Provide the [X, Y] coordinate of the cell's center where the given text is located.  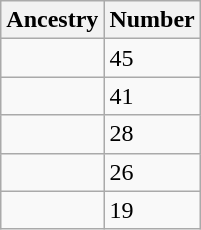
19 [152, 210]
28 [152, 134]
26 [152, 172]
41 [152, 96]
45 [152, 58]
Number [152, 20]
Ancestry [52, 20]
